Return (X, Y) of the center of cell containing provided text 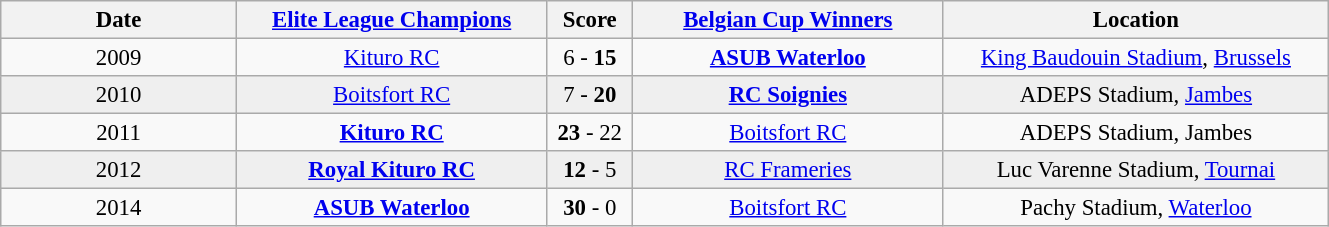
Score (590, 20)
Luc Varenne Stadium, Tournai (1136, 170)
2011 (119, 133)
12 - 5 (590, 170)
Belgian Cup Winners (788, 20)
Location (1136, 20)
RC Frameries (788, 170)
King Baudouin Stadium, Brussels (1136, 58)
Elite League Champions (392, 20)
2010 (119, 95)
Royal Kituro RC (392, 170)
2009 (119, 58)
Date (119, 20)
23 - 22 (590, 133)
RC Soignies (788, 95)
7 - 20 (590, 95)
30 - 0 (590, 208)
2012 (119, 170)
Pachy Stadium, Waterloo (1136, 208)
6 - 15 (590, 58)
2014 (119, 208)
